Pinpoint the cell where the given text exists, returning its (X, Y) midpoint coordinate. 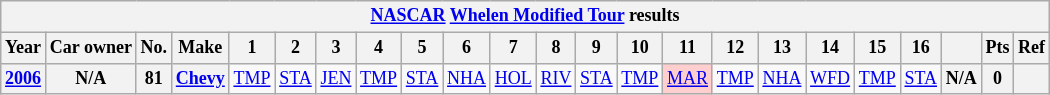
0 (998, 78)
Chevy (200, 78)
9 (596, 48)
1 (252, 48)
10 (640, 48)
Car owner (90, 48)
WFD (830, 78)
15 (877, 48)
2 (296, 48)
2006 (24, 78)
6 (467, 48)
5 (422, 48)
Make (200, 48)
7 (513, 48)
RIV (556, 78)
HOL (513, 78)
12 (735, 48)
16 (920, 48)
JEN (336, 78)
Ref (1032, 48)
No. (154, 48)
NASCAR Whelen Modified Tour results (526, 16)
13 (782, 48)
8 (556, 48)
11 (688, 48)
81 (154, 78)
3 (336, 48)
MAR (688, 78)
Pts (998, 48)
4 (379, 48)
14 (830, 48)
Year (24, 48)
